Return (X, Y) of the center of cell containing provided text 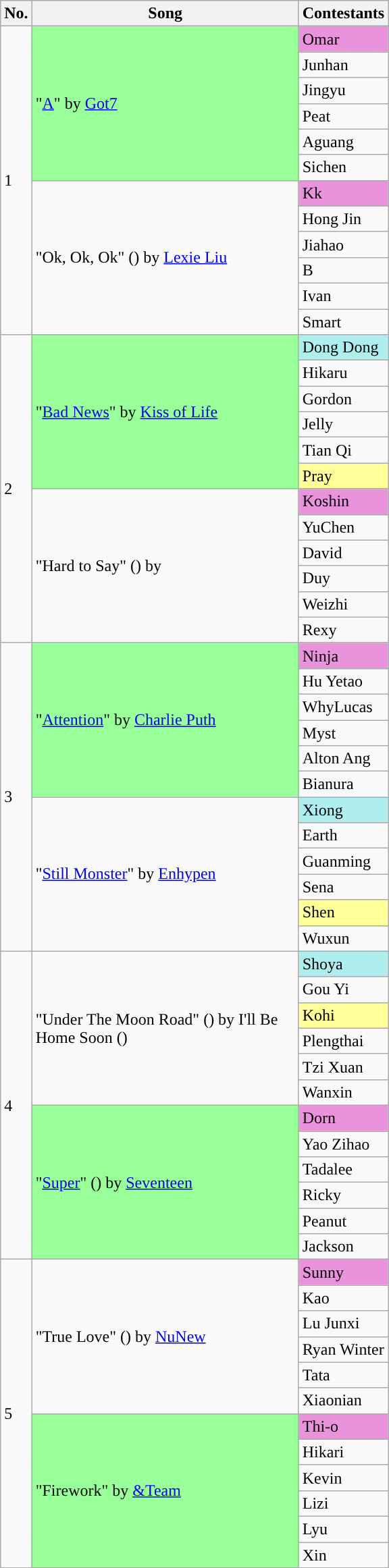
Tian Qi (343, 450)
Gordon (343, 399)
Ricky (343, 1195)
Dorn (343, 1118)
Lu Junxi (343, 1324)
Ryan Winter (343, 1349)
Junhan (343, 65)
Kk (343, 193)
"Firework" by &Team (165, 1490)
Lyu (343, 1529)
"Hard to Say" () by (165, 566)
Duy (343, 578)
Plengthai (343, 1041)
Myst (343, 732)
Aguang (343, 142)
Rexy (343, 630)
B (343, 270)
Hikaru (343, 373)
Contestants (343, 13)
Alton Ang (343, 759)
Jiahao (343, 244)
"Attention" by Charlie Puth (165, 720)
Hikari (343, 1452)
Ivan (343, 296)
4 (16, 1106)
Weizhi (343, 604)
"Bad News" by Kiss of Life (165, 412)
Omar (343, 39)
Tadalee (343, 1170)
Song (165, 13)
Thi-o (343, 1426)
Gou Yi (343, 990)
5 (16, 1413)
Tzi Xuan (343, 1066)
David (343, 553)
"Super" () by Seventeen (165, 1182)
Shoya (343, 964)
"True Love" () by NuNew (165, 1336)
Earth (343, 836)
WhyLucas (343, 707)
Pray (343, 476)
"A" by Got7 (165, 103)
Sena (343, 887)
Ninja (343, 655)
Kevin (343, 1478)
Jingyu (343, 90)
Peanut (343, 1221)
Wanxin (343, 1092)
Guanming (343, 861)
Peat (343, 116)
Hong Jin (343, 219)
Dong Dong (343, 348)
Yao Zihao (343, 1144)
Sichen (343, 167)
Xin (343, 1555)
1 (16, 181)
Shen (343, 913)
3 (16, 796)
Hu Yetao (343, 681)
Kao (343, 1298)
Wuxun (343, 938)
Bianura (343, 784)
Sunny (343, 1272)
Jackson (343, 1247)
Lizi (343, 1503)
"Under The Moon Road" () by I'll Be Home Soon () (165, 1028)
Kohi (343, 1015)
Koshin (343, 502)
Smart (343, 322)
Jelly (343, 425)
Xiaonian (343, 1401)
YuChen (343, 527)
No. (16, 13)
"Still Monster" by Enhypen (165, 874)
Tata (343, 1375)
2 (16, 489)
Xiong (343, 810)
"Ok, Ok, Ok" () by Lexie Liu (165, 257)
